Output the (x, y) coordinate of the center of the cell containing the given text.  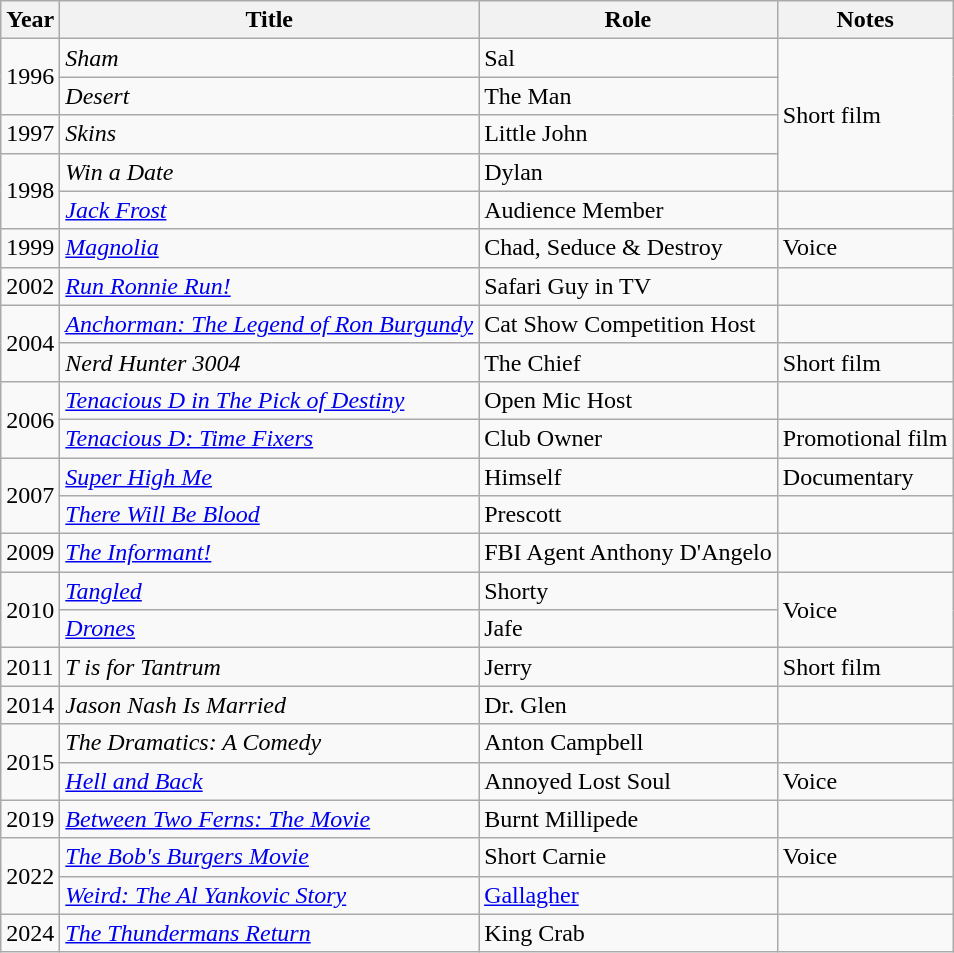
Between Two Ferns: The Movie (270, 819)
Annoyed Lost Soul (628, 781)
Tangled (270, 591)
Notes (865, 20)
Dr. Glen (628, 705)
Title (270, 20)
Jafe (628, 629)
Hell and Back (270, 781)
Short Carnie (628, 857)
Chad, Seduce & Destroy (628, 248)
Win a Date (270, 172)
Documentary (865, 477)
Role (628, 20)
The Informant! (270, 553)
Jack Frost (270, 210)
There Will Be Blood (270, 515)
Run Ronnie Run! (270, 286)
Jerry (628, 667)
Sal (628, 58)
Audience Member (628, 210)
2004 (30, 343)
2014 (30, 705)
The Thundermans Return (270, 933)
Skins (270, 134)
Promotional film (865, 438)
Desert (270, 96)
Himself (628, 477)
2024 (30, 933)
2015 (30, 762)
2019 (30, 819)
The Chief (628, 362)
Burnt Millipede (628, 819)
Tenacious D: Time Fixers (270, 438)
1998 (30, 191)
2011 (30, 667)
2009 (30, 553)
Weird: The Al Yankovic Story (270, 895)
Open Mic Host (628, 400)
2022 (30, 876)
Nerd Hunter 3004 (270, 362)
Super High Me (270, 477)
Tenacious D in The Pick of Destiny (270, 400)
Shorty (628, 591)
Anchorman: The Legend of Ron Burgundy (270, 324)
1997 (30, 134)
The Man (628, 96)
Prescott (628, 515)
Gallagher (628, 895)
The Bob's Burgers Movie (270, 857)
2006 (30, 419)
Sham (270, 58)
Magnolia (270, 248)
Little John (628, 134)
Club Owner (628, 438)
2007 (30, 496)
1996 (30, 77)
Safari Guy in TV (628, 286)
Drones (270, 629)
Cat Show Competition Host (628, 324)
2002 (30, 286)
King Crab (628, 933)
The Dramatics: A Comedy (270, 743)
1999 (30, 248)
FBI Agent Anthony D'Angelo (628, 553)
2010 (30, 610)
Year (30, 20)
Anton Campbell (628, 743)
T is for Tantrum (270, 667)
Jason Nash Is Married (270, 705)
Dylan (628, 172)
